For the text-containing cell, return its midpoint in (X, Y) coordinate format. 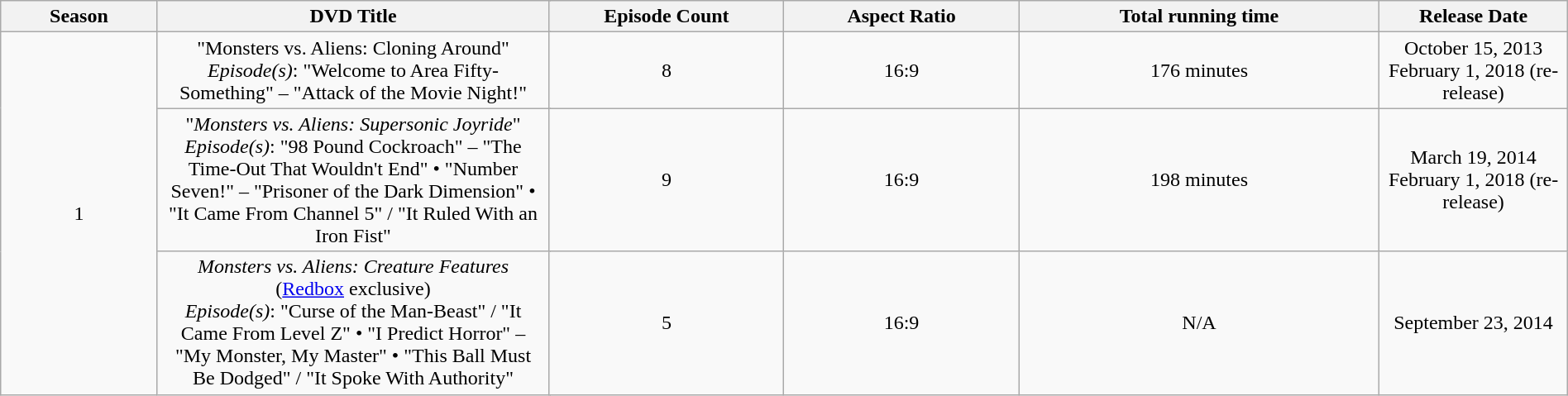
5 (667, 322)
March 19, 2014February 1, 2018 (re-release) (1474, 180)
September 23, 2014 (1474, 322)
DVD Title (353, 17)
Season (79, 17)
Total running time (1199, 17)
Release Date (1474, 17)
Aspect Ratio (901, 17)
176 minutes (1199, 70)
8 (667, 70)
1 (79, 213)
"Monsters vs. Aliens: Cloning Around" Episode(s): "Welcome to Area Fifty-Something" – "Attack of the Movie Night!" (353, 70)
N/A (1199, 322)
198 minutes (1199, 180)
October 15, 2013February 1, 2018 (re-release) (1474, 70)
Episode Count (667, 17)
9 (667, 180)
